For the text-containing cell, return its midpoint in [x, y] coordinate format. 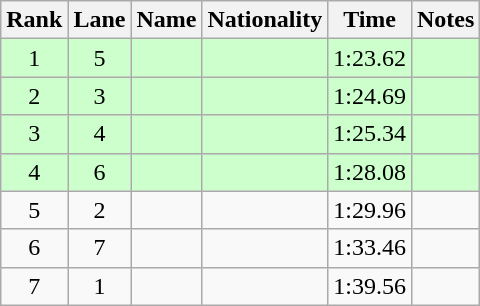
Nationality [265, 20]
1:29.96 [370, 210]
1:33.46 [370, 248]
1:39.56 [370, 286]
Time [370, 20]
1:25.34 [370, 134]
1:24.69 [370, 96]
Rank [34, 20]
Name [166, 20]
1:23.62 [370, 58]
Notes [445, 20]
Lane [100, 20]
1:28.08 [370, 172]
